Find where the given text appears and provide that cell's center as (X, Y) coordinate. 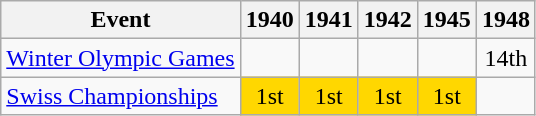
Event (120, 20)
1941 (328, 20)
1942 (388, 20)
1945 (446, 20)
14th (506, 58)
Swiss Championships (120, 96)
1940 (270, 20)
Winter Olympic Games (120, 58)
1948 (506, 20)
